From the cell containing the given text, extract its center point as [X, Y] coordinate. 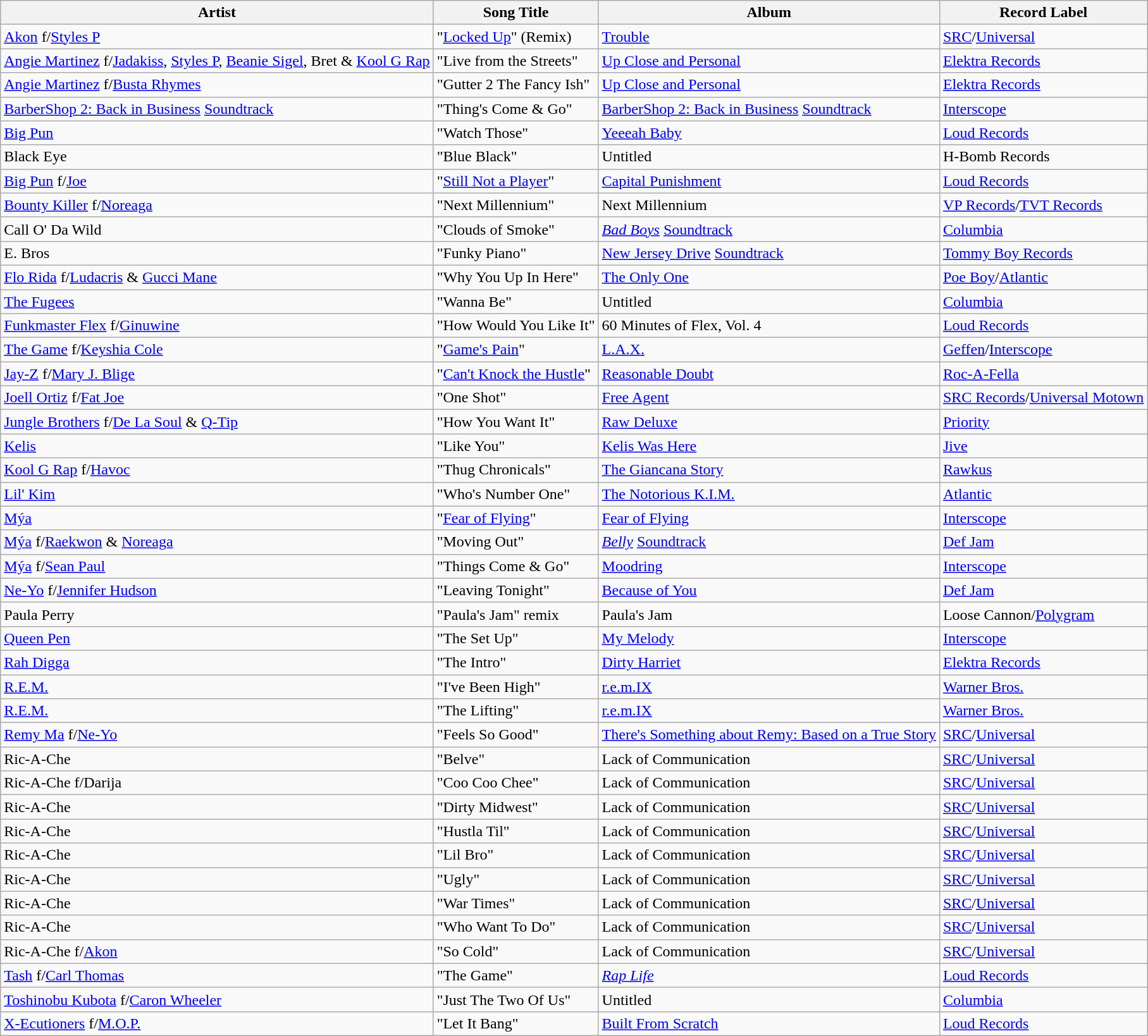
"Clouds of Smoke" [516, 229]
Roc-A-Fella [1043, 374]
X-Ecutioners f/M.O.P. [217, 1023]
"Paula's Jam" remix [516, 614]
The Giancana Story [769, 470]
"Blue Black" [516, 157]
"Funky Piano" [516, 253]
"Leaving Tonight" [516, 590]
"I've Been High" [516, 686]
Big Pun f/Joe [217, 181]
The Only One [769, 277]
My Melody [769, 638]
Rawkus [1043, 470]
"Just The Two Of Us" [516, 999]
"Thing's Come & Go" [516, 109]
"Live from the Streets" [516, 61]
The Game f/Keyshia Cole [217, 350]
"Lil Bro" [516, 855]
Ric-A-Che f/Darija [217, 783]
Angie Martinez f/Busta Rhymes [217, 85]
Yeeeah Baby [769, 133]
Mýa f/Sean Paul [217, 566]
"Let It Bang" [516, 1023]
"Feels So Good" [516, 735]
"The Lifting" [516, 711]
Ric-A-Che f/Akon [217, 951]
Free Agent [769, 398]
"Still Not a Player" [516, 181]
"Things Come & Go" [516, 566]
Priority [1043, 422]
Jive [1043, 446]
Geffen/Interscope [1043, 350]
Remy Ma f/Ne-Yo [217, 735]
"Watch Those" [516, 133]
Song Title [516, 13]
Dirty Harriet [769, 662]
"Ugly" [516, 879]
Big Pun [217, 133]
Flo Rida f/Ludacris & Gucci Mane [217, 277]
L.A.X. [769, 350]
"Who's Number One" [516, 494]
Built From Scratch [769, 1023]
"One Shot" [516, 398]
E. Bros [217, 253]
Album [769, 13]
Ne-Yo f/Jennifer Hudson [217, 590]
"Moving Out" [516, 542]
Bad Boys Soundtrack [769, 229]
Paula Perry [217, 614]
"War Times" [516, 903]
"The Game" [516, 975]
Funkmaster Flex f/Ginuwine [217, 326]
The Fugees [217, 302]
There's Something about Remy: Based on a True Story [769, 735]
"How Would You Like It" [516, 326]
"Coo Coo Chee" [516, 783]
Toshinobu Kubota f/Caron Wheeler [217, 999]
Artist [217, 13]
60 Minutes of Flex, Vol. 4 [769, 326]
"The Intro" [516, 662]
"How You Want It" [516, 422]
Queen Pen [217, 638]
Reasonable Doubt [769, 374]
Angie Martinez f/Jadakiss, Styles P, Beanie Sigel, Bret & Kool G Rap [217, 61]
Rap Life [769, 975]
"Thug Chronicals" [516, 470]
Poe Boy/Atlantic [1043, 277]
SRC Records/Universal Motown [1043, 398]
Mýa [217, 518]
Belly Soundtrack [769, 542]
Fear of Flying [769, 518]
Tash f/Carl Thomas [217, 975]
"So Cold" [516, 951]
Next Millennium [769, 205]
Moodring [769, 566]
Kelis [217, 446]
"Why You Up In Here" [516, 277]
"The Set Up" [516, 638]
Loose Cannon/Polygram [1043, 614]
"Like You" [516, 446]
Jay-Z f/Mary J. Blige [217, 374]
"Who Want To Do" [516, 927]
"Next Millennium" [516, 205]
Because of You [769, 590]
"Hustla Til" [516, 831]
Call O' Da Wild [217, 229]
Jungle Brothers f/De La Soul & Q-Tip [217, 422]
Kool G Rap f/Havoc [217, 470]
VP Records/TVT Records [1043, 205]
Rah Digga [217, 662]
H-Bomb Records [1043, 157]
Mýa f/Raekwon & Noreaga [217, 542]
"Gutter 2 The Fancy Ish" [516, 85]
Bounty Killer f/Noreaga [217, 205]
Capital Punishment [769, 181]
Joell Ortiz f/Fat Joe [217, 398]
"Belve" [516, 759]
"Fear of Flying" [516, 518]
"Can't Knock the Hustle" [516, 374]
Atlantic [1043, 494]
Raw Deluxe [769, 422]
Lil' Kim [217, 494]
Record Label [1043, 13]
The Notorious K.I.M. [769, 494]
Trouble [769, 37]
"Game's Pain" [516, 350]
"Dirty Midwest" [516, 807]
"Locked Up" (Remix) [516, 37]
Paula's Jam [769, 614]
Tommy Boy Records [1043, 253]
Black Eye [217, 157]
Akon f/Styles P [217, 37]
"Wanna Be" [516, 302]
Kelis Was Here [769, 446]
New Jersey Drive Soundtrack [769, 253]
